Locate the cell with the specified text and output its [X, Y] center coordinate. 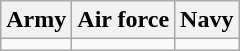
Air force [124, 20]
Army [36, 20]
Navy [207, 20]
